Capture the cell that displays the provided text and extract its (x, y) central coordinate. 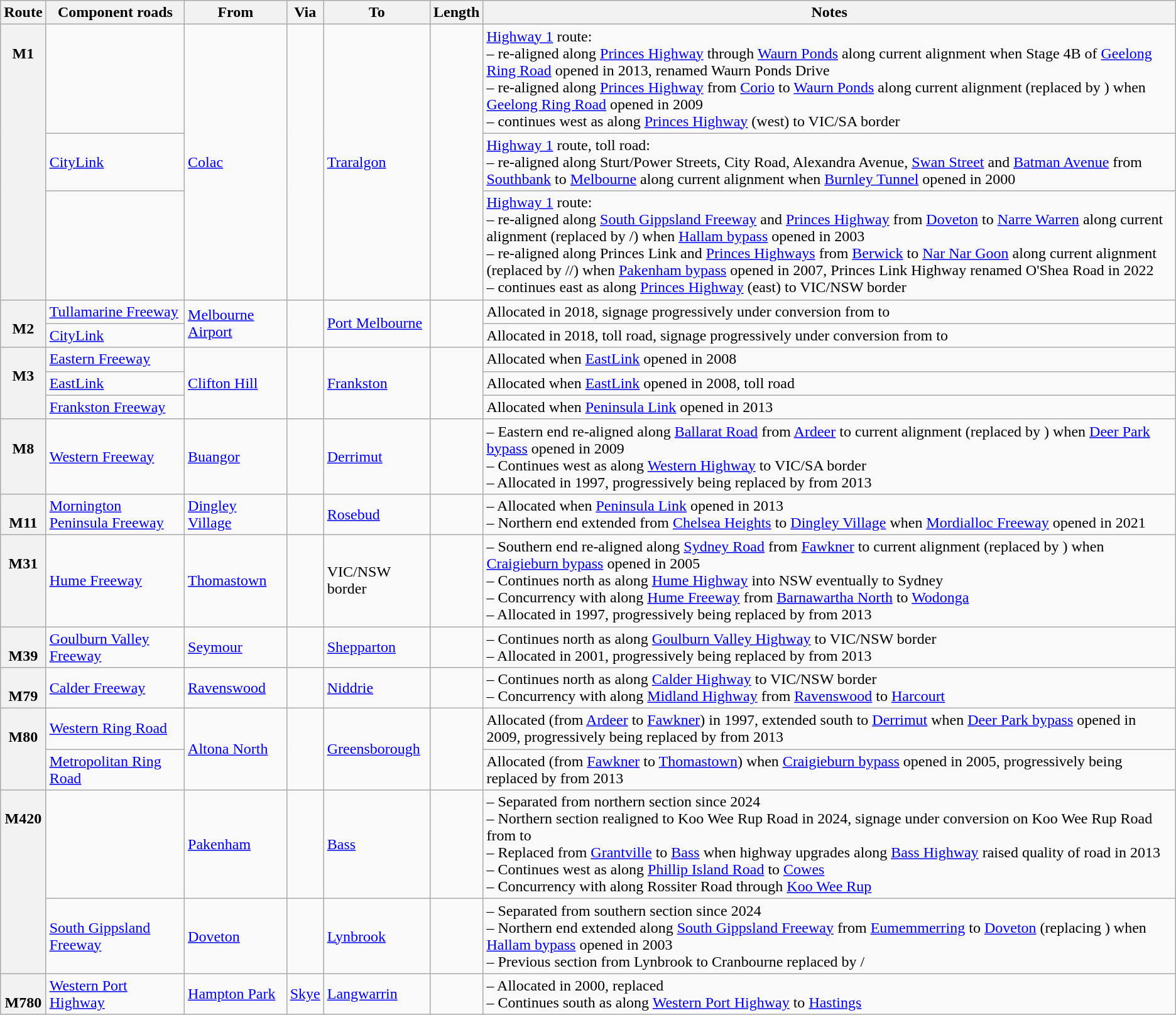
Rosebud (377, 514)
Notes (829, 13)
Melbourne Airport (236, 323)
Route (23, 13)
Hampton Park (236, 994)
Allocated in 2018, toll road, signage progressively under conversion from to (829, 335)
Allocated when Peninsula Link opened in 2013 (829, 407)
Derrimut (377, 456)
South Gippsland Freeway (115, 936)
– Allocated when Peninsula Link opened in 2013– Northern end extended from Chelsea Heights to Dingley Village when Mordialloc Freeway opened in 2021 (829, 514)
M11 (23, 514)
EastLink (115, 383)
From (236, 13)
Clifton Hill (236, 383)
Goulburn Valley Freeway (115, 647)
Thomastown (236, 580)
Component roads (115, 13)
Bass (377, 844)
Tullamarine Freeway (115, 312)
– Continues north as along Goulburn Valley Highway to VIC/NSW border– Allocated in 2001, progressively being replaced by from 2013 (829, 647)
Dingley Village (236, 514)
M780 (23, 994)
Ravenswood (236, 688)
Western Freeway (115, 456)
Port Melbourne (377, 323)
Langwarrin (377, 994)
Western Ring Road (115, 729)
Hume Freeway (115, 580)
Lynbrook (377, 936)
M31 (23, 580)
Length (456, 13)
Pakenham (236, 844)
– Allocated in 2000, replaced – Continues south as along Western Port Highway to Hastings (829, 994)
Frankston Freeway (115, 407)
To (377, 13)
M8 (23, 456)
Allocated (from Fawkner to Thomastown) when Craigieburn bypass opened in 2005, progressively being replaced by from 2013 (829, 770)
VIC/NSW border (377, 580)
Colac (236, 162)
Greensborough (377, 749)
Metropolitan Ring Road (115, 770)
Calder Freeway (115, 688)
Buangor (236, 456)
Doveton (236, 936)
Skye (305, 994)
Frankston (377, 383)
Allocated when EastLink opened in 2008, toll road (829, 383)
Traralgon (377, 162)
Altona North (236, 749)
M80 (23, 749)
Mornington Peninsula Freeway (115, 514)
– Continues north as along Calder Highway to VIC/NSW border– Concurrency with along Midland Highway from Ravenswood to Harcourt (829, 688)
Seymour (236, 647)
Shepparton (377, 647)
Western Port Highway (115, 994)
M1 (23, 162)
Niddrie (377, 688)
M3 (23, 383)
M39 (23, 647)
Allocated when EastLink opened in 2008 (829, 359)
Allocated in 2018, signage progressively under conversion from to (829, 312)
Eastern Freeway (115, 359)
Via (305, 13)
M2 (23, 323)
M420 (23, 882)
M79 (23, 688)
